Find where the given text appears and provide that cell's center as [x, y] coordinate. 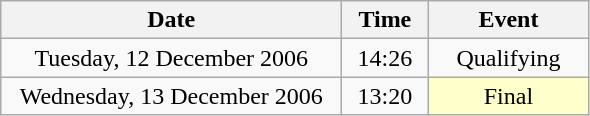
Time [385, 20]
Wednesday, 13 December 2006 [172, 96]
Qualifying [508, 58]
Tuesday, 12 December 2006 [172, 58]
Date [172, 20]
Event [508, 20]
14:26 [385, 58]
Final [508, 96]
13:20 [385, 96]
